Provide the (x, y) coordinate of the cell's center where the given text is located.  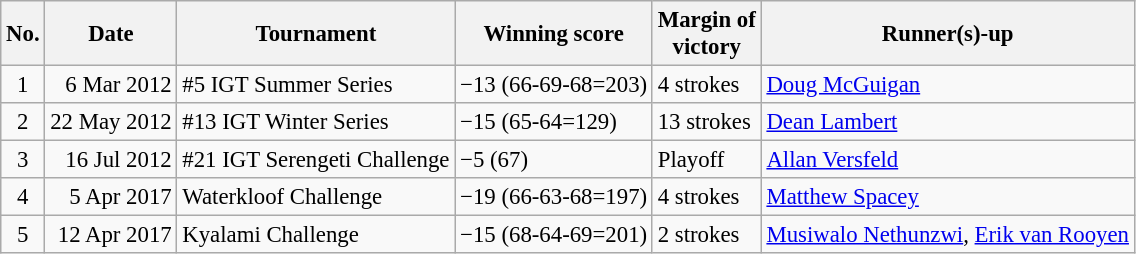
Doug McGuigan (948, 85)
#13 IGT Winter Series (316, 122)
4 (23, 197)
#5 IGT Summer Series (316, 85)
3 (23, 160)
Date (111, 34)
22 May 2012 (111, 122)
2 strokes (706, 235)
No. (23, 34)
5 Apr 2017 (111, 197)
Waterkloof Challenge (316, 197)
Margin ofvictory (706, 34)
Playoff (706, 160)
−15 (65-64=129) (554, 122)
−19 (66-63-68=197) (554, 197)
Allan Versfeld (948, 160)
6 Mar 2012 (111, 85)
#21 IGT Serengeti Challenge (316, 160)
−13 (66-69-68=203) (554, 85)
Runner(s)-up (948, 34)
5 (23, 235)
Matthew Spacey (948, 197)
2 (23, 122)
12 Apr 2017 (111, 235)
−15 (68-64-69=201) (554, 235)
16 Jul 2012 (111, 160)
1 (23, 85)
Musiwalo Nethunzwi, Erik van Rooyen (948, 235)
−5 (67) (554, 160)
Kyalami Challenge (316, 235)
13 strokes (706, 122)
Dean Lambert (948, 122)
Winning score (554, 34)
Tournament (316, 34)
